Return the (X, Y) coordinate for the center point of the cell that contains the specified text.  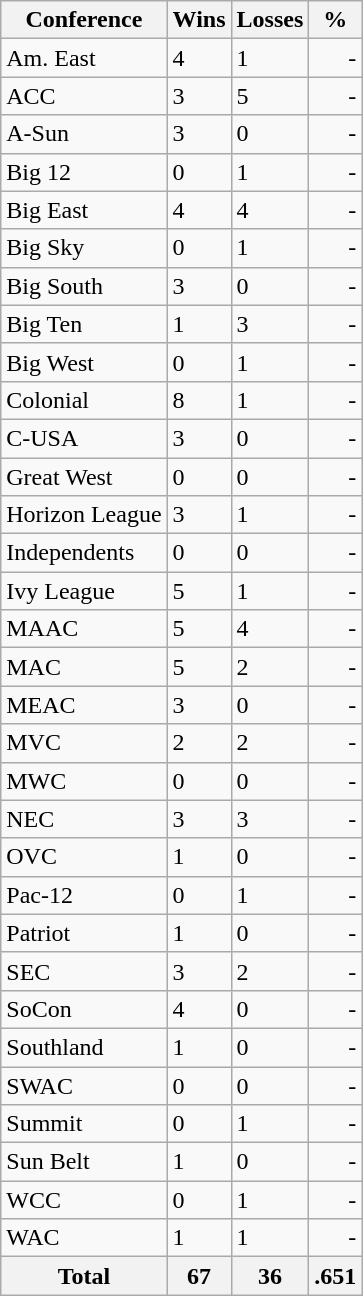
Big South (84, 286)
Wins (199, 20)
MEAC (84, 705)
MVC (84, 743)
ACC (84, 96)
C-USA (84, 438)
NEC (84, 819)
Ivy League (84, 591)
Colonial (84, 400)
Big 12 (84, 172)
Conference (84, 20)
Losses (270, 20)
OVC (84, 857)
% (336, 20)
Big Sky (84, 248)
SEC (84, 971)
Patriot (84, 933)
Summit (84, 1124)
36 (270, 1276)
Big West (84, 362)
WCC (84, 1200)
MWC (84, 781)
SoCon (84, 1009)
WAC (84, 1238)
.651 (336, 1276)
SWAC (84, 1085)
Independents (84, 553)
67 (199, 1276)
A-Sun (84, 134)
Horizon League (84, 515)
8 (199, 400)
MAAC (84, 629)
Great West (84, 477)
Big East (84, 210)
Pac-12 (84, 895)
Am. East (84, 58)
Southland (84, 1047)
Big Ten (84, 324)
Total (84, 1276)
MAC (84, 667)
Sun Belt (84, 1162)
